From the cell containing the given text, extract its center point as [X, Y] coordinate. 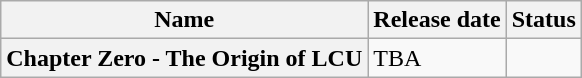
Name [184, 20]
Release date [437, 20]
Chapter Zero - The Origin of LCU [184, 58]
Status [544, 20]
TBA [437, 58]
